Locate the cell with the specified text and output its (x, y) center coordinate. 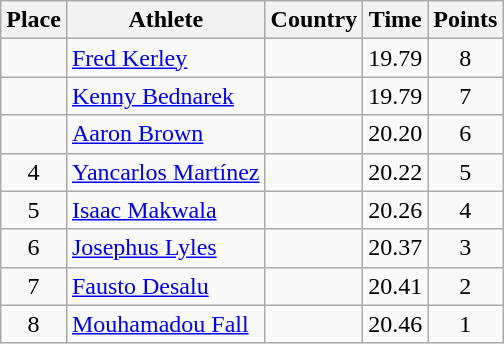
Aaron Brown (166, 134)
3 (466, 248)
20.20 (396, 134)
Kenny Bednarek (166, 96)
Yancarlos Martínez (166, 172)
Time (396, 20)
2 (466, 286)
Athlete (166, 20)
Isaac Makwala (166, 210)
20.37 (396, 248)
20.46 (396, 324)
Mouhamadou Fall (166, 324)
20.41 (396, 286)
Country (314, 20)
Josephus Lyles (166, 248)
Points (466, 20)
Place (34, 20)
Fred Kerley (166, 58)
20.22 (396, 172)
Fausto Desalu (166, 286)
1 (466, 324)
20.26 (396, 210)
